Pinpoint the cell where the given text exists, returning its [X, Y] midpoint coordinate. 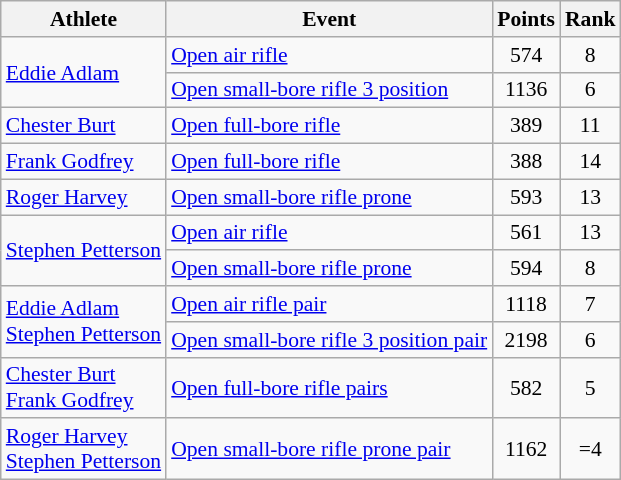
389 [526, 126]
Points [526, 19]
11 [590, 126]
Eddie Adlam [84, 72]
Chester Burt [84, 126]
1118 [526, 304]
=4 [590, 450]
1162 [526, 450]
Roger HarveyStephen Petterson [84, 450]
Eddie AdlamStephen Petterson [84, 322]
Stephen Petterson [84, 250]
594 [526, 269]
561 [526, 233]
574 [526, 55]
Athlete [84, 19]
14 [590, 162]
Open air rifle pair [329, 304]
Rank [590, 19]
Open full-bore rifle pairs [329, 388]
7 [590, 304]
388 [526, 162]
Frank Godfrey [84, 162]
1136 [526, 90]
582 [526, 388]
2198 [526, 340]
Open small-bore rifle 3 position pair [329, 340]
Event [329, 19]
Roger Harvey [84, 197]
Open small-bore rifle 3 position [329, 90]
5 [590, 388]
Chester BurtFrank Godfrey [84, 388]
Open small-bore rifle prone pair [329, 450]
593 [526, 197]
